Extract the [X, Y] coordinate from the center of the cell holding the provided text.  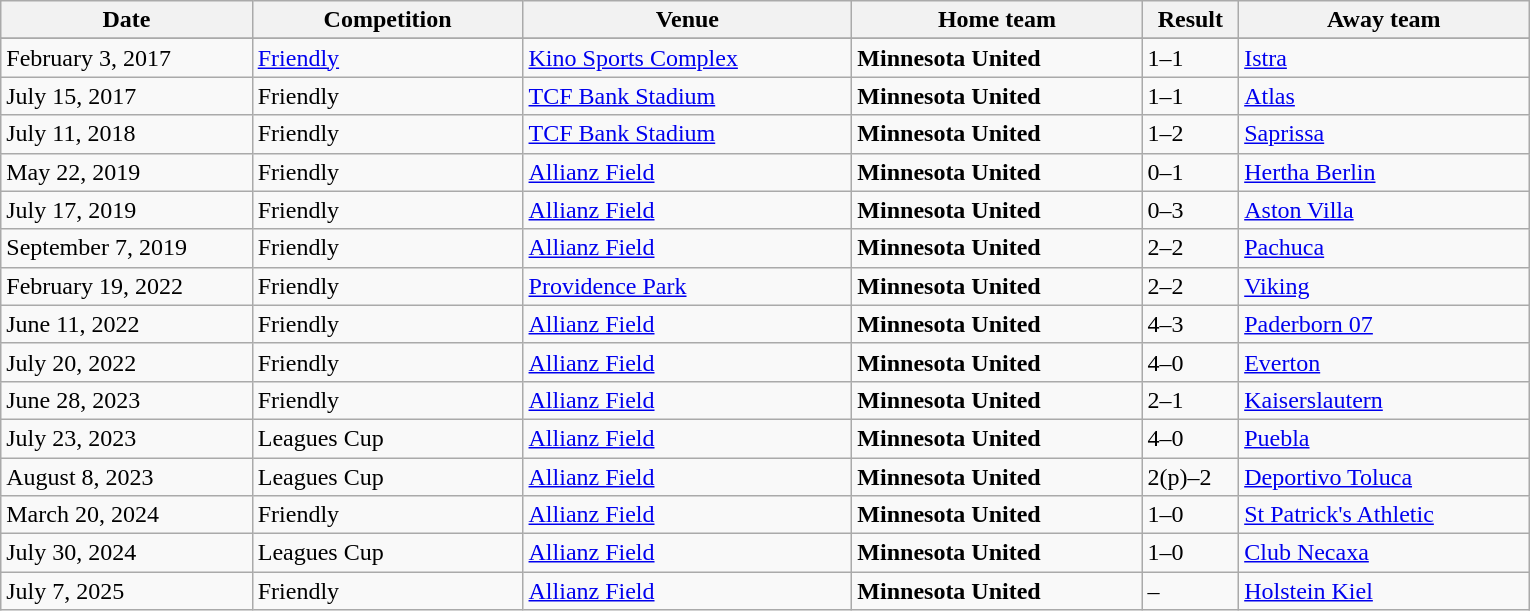
July 20, 2022 [126, 362]
Puebla [1384, 438]
July 17, 2019 [126, 210]
July 23, 2023 [126, 438]
– [1190, 591]
Viking [1384, 286]
March 20, 2024 [126, 515]
Date [126, 20]
Pachuca [1384, 248]
June 11, 2022 [126, 324]
Club Necaxa [1384, 553]
Competition [388, 20]
St Patrick's Athletic [1384, 515]
July 7, 2025 [126, 591]
Istra [1384, 58]
Result [1190, 20]
Kino Sports Complex [688, 58]
Aston Villa [1384, 210]
Paderborn 07 [1384, 324]
Venue [688, 20]
Atlas [1384, 96]
2(p)–2 [1190, 477]
Providence Park [688, 286]
Everton [1384, 362]
September 7, 2019 [126, 248]
July 30, 2024 [126, 553]
Kaiserslautern [1384, 400]
2–1 [1190, 400]
August 8, 2023 [126, 477]
4–3 [1190, 324]
May 22, 2019 [126, 172]
Holstein Kiel [1384, 591]
February 3, 2017 [126, 58]
Hertha Berlin [1384, 172]
Deportivo Toluca [1384, 477]
1–2 [1190, 134]
July 11, 2018 [126, 134]
0–3 [1190, 210]
June 28, 2023 [126, 400]
Saprissa [1384, 134]
0–1 [1190, 172]
Away team [1384, 20]
Home team [997, 20]
February 19, 2022 [126, 286]
July 15, 2017 [126, 96]
